Identify which cell holds the provided text, then report its [X, Y] central coordinate. 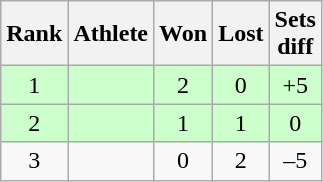
Athlete [111, 34]
Lost [241, 34]
–5 [295, 161]
Won [184, 34]
Rank [34, 34]
Setsdiff [295, 34]
3 [34, 161]
+5 [295, 85]
